Return the [X, Y] coordinate for the center point of the cell that contains the specified text.  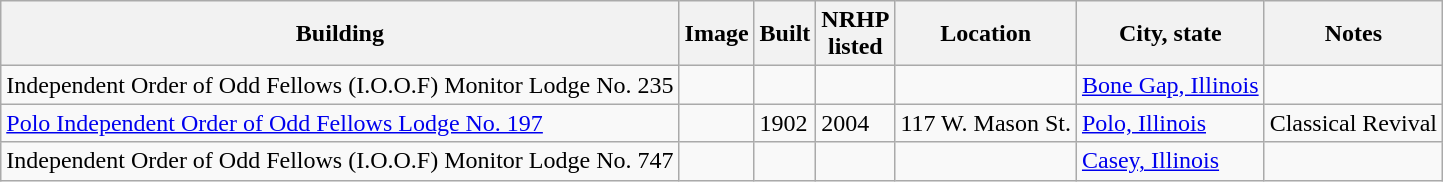
Independent Order of Odd Fellows (I.O.O.F) Monitor Lodge No. 747 [340, 161]
Bone Gap, Illinois [1170, 85]
Independent Order of Odd Fellows (I.O.O.F) Monitor Lodge No. 235 [340, 85]
Image [716, 34]
Classical Revival [1353, 123]
Casey, Illinois [1170, 161]
City, state [1170, 34]
Polo, Illinois [1170, 123]
Built [785, 34]
117 W. Mason St. [986, 123]
1902 [785, 123]
Location [986, 34]
2004 [856, 123]
Notes [1353, 34]
Building [340, 34]
NRHPlisted [856, 34]
Polo Independent Order of Odd Fellows Lodge No. 197 [340, 123]
